Output the [x, y] coordinate of the center of the cell containing the given text.  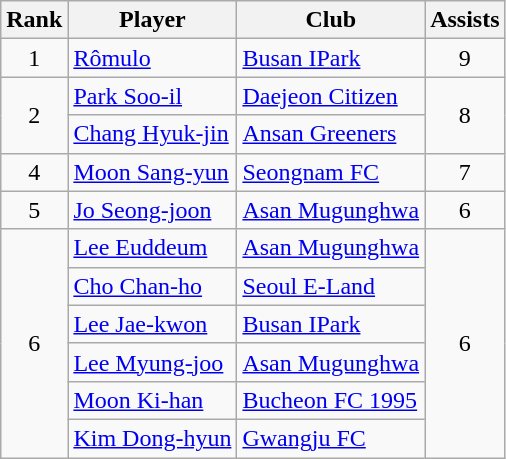
Cho Chan-ho [152, 286]
Kim Dong-hyun [152, 438]
Rômulo [152, 58]
1 [34, 58]
Chang Hyuk-jin [152, 134]
Seongnam FC [331, 172]
Ansan Greeners [331, 134]
Assists [465, 20]
8 [465, 115]
Lee Myung-joo [152, 362]
Moon Sang-yun [152, 172]
Rank [34, 20]
Jo Seong-joon [152, 210]
Player [152, 20]
4 [34, 172]
Bucheon FC 1995 [331, 400]
Club [331, 20]
Moon Ki-han [152, 400]
Seoul E-Land [331, 286]
9 [465, 58]
Gwangju FC [331, 438]
Lee Euddeum [152, 248]
Lee Jae-kwon [152, 324]
Park Soo-il [152, 96]
Daejeon Citizen [331, 96]
2 [34, 115]
7 [465, 172]
5 [34, 210]
